For the text-containing cell, return its midpoint in [x, y] coordinate format. 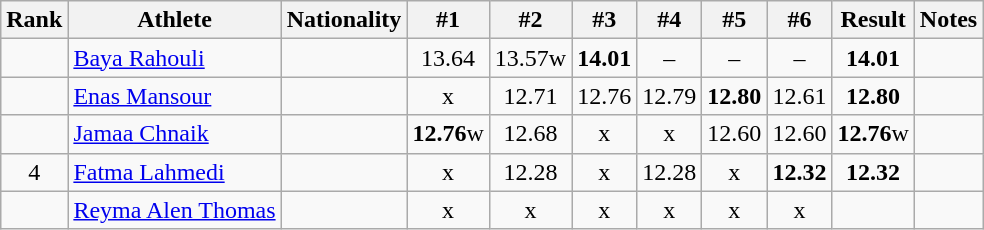
#4 [670, 20]
12.61 [800, 96]
4 [34, 172]
Notes [948, 20]
13.57w [530, 58]
Reyma Alen Thomas [174, 210]
Athlete [174, 20]
Rank [34, 20]
12.76 [604, 96]
#6 [800, 20]
#2 [530, 20]
12.79 [670, 96]
#5 [734, 20]
#1 [448, 20]
Enas Mansour [174, 96]
Nationality [344, 20]
Result [873, 20]
Jamaa Chnaik [174, 134]
#3 [604, 20]
12.68 [530, 134]
Baya Rahouli [174, 58]
13.64 [448, 58]
12.71 [530, 96]
Fatma Lahmedi [174, 172]
